Detect which cell encompasses the target text, then output its [X, Y] center coordinate. 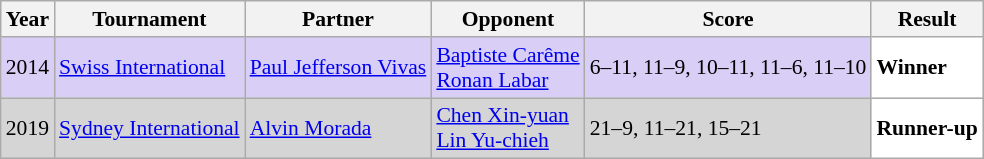
Alvin Morada [338, 128]
Sydney International [150, 128]
6–11, 11–9, 10–11, 11–6, 11–10 [728, 68]
Result [926, 19]
Score [728, 19]
Swiss International [150, 68]
Paul Jefferson Vivas [338, 68]
2019 [28, 128]
Tournament [150, 19]
2014 [28, 68]
Baptiste Carême Ronan Labar [508, 68]
Opponent [508, 19]
Runner-up [926, 128]
Year [28, 19]
21–9, 11–21, 15–21 [728, 128]
Chen Xin-yuan Lin Yu-chieh [508, 128]
Winner [926, 68]
Partner [338, 19]
